For the text-containing cell, return its midpoint in (x, y) coordinate format. 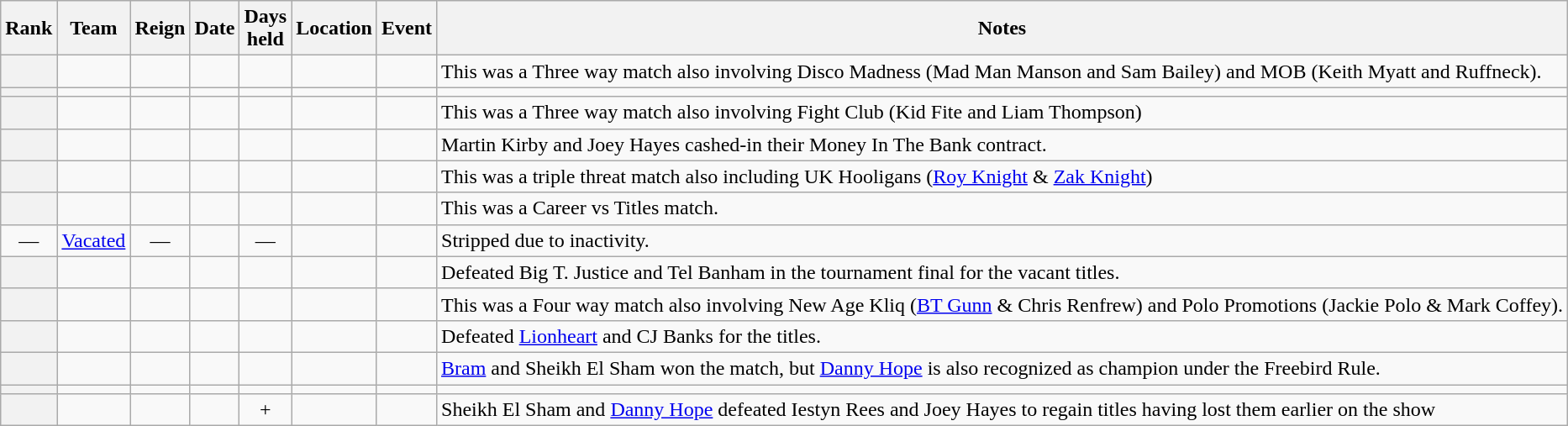
This was a triple threat match also including UK Hooligans (Roy Knight & Zak Knight) (1002, 176)
This was a Three way match also involving Fight Club (Kid Fite and Liam Thompson) (1002, 113)
Defeated Big T. Justice and Tel Banham in the tournament final for the vacant titles. (1002, 272)
Bram and Sheikh El Sham won the match, but Danny Hope is also recognized as champion under the Freebird Rule. (1002, 368)
Daysheld (266, 29)
Stripped due to inactivity. (1002, 240)
Event (407, 29)
Rank (29, 29)
Date (215, 29)
Defeated Lionheart and CJ Banks for the titles. (1002, 336)
Notes (1002, 29)
This was a Career vs Titles match. (1002, 208)
Martin Kirby and Joey Hayes cashed-in their Money In The Bank contract. (1002, 145)
Team (94, 29)
Vacated (94, 240)
Reign (160, 29)
This was a Three way match also involving Disco Madness (Mad Man Manson and Sam Bailey) and MOB (Keith Myatt and Ruffneck). (1002, 71)
Sheikh El Sham and Danny Hope defeated Iestyn Rees and Joey Hayes to regain titles having lost them earlier on the show (1002, 410)
Location (334, 29)
+ (266, 410)
This was a Four way match also involving New Age Kliq (BT Gunn & Chris Renfrew) and Polo Promotions (Jackie Polo & Mark Coffey). (1002, 304)
